Capture the cell that displays the provided text and extract its (X, Y) central coordinate. 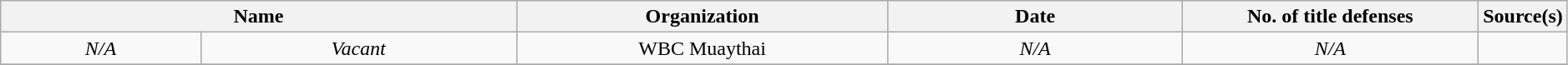
WBC Muaythai (702, 48)
No. of title defenses (1330, 17)
Vacant (358, 48)
Name (259, 17)
Source(s) (1524, 17)
Organization (702, 17)
Date (1035, 17)
